Capture the cell that displays the provided text and extract its [x, y] central coordinate. 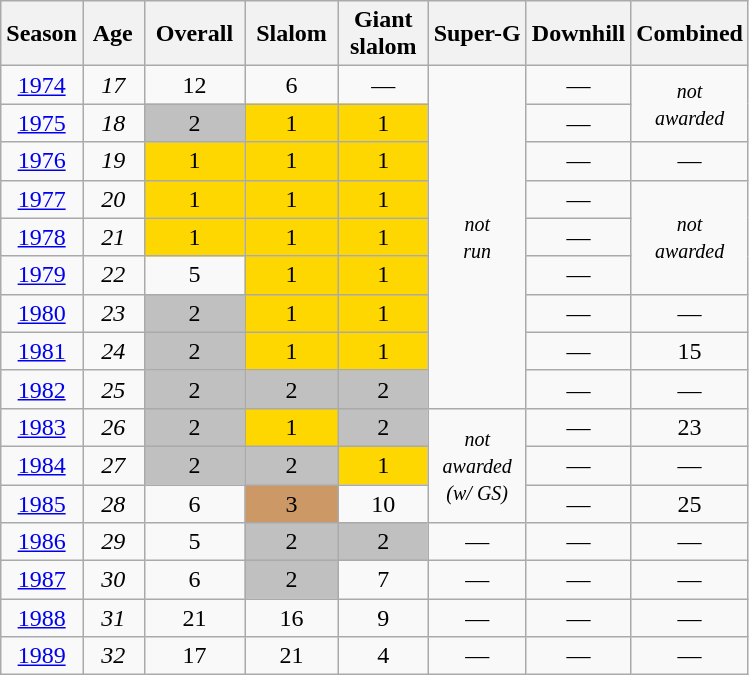
Age [113, 34]
Super-G [477, 34]
Overall [194, 34]
30 [113, 580]
28 [113, 503]
1977 [42, 199]
15 [690, 351]
1979 [42, 275]
Slalom [292, 34]
7 [383, 580]
9 [383, 618]
12 [194, 85]
24 [113, 351]
1975 [42, 123]
1976 [42, 161]
1987 [42, 580]
18 [113, 123]
16 [292, 618]
1989 [42, 656]
1983 [42, 427]
1978 [42, 237]
29 [113, 542]
32 [113, 656]
notrun [477, 238]
notawarded(w/ GS) [477, 465]
27 [113, 465]
10 [383, 503]
1980 [42, 313]
4 [383, 656]
1974 [42, 85]
Combined [690, 34]
1982 [42, 389]
Downhill [578, 34]
1981 [42, 351]
Giant slalom [383, 34]
1985 [42, 503]
20 [113, 199]
26 [113, 427]
1986 [42, 542]
19 [113, 161]
31 [113, 618]
Season [42, 34]
22 [113, 275]
1988 [42, 618]
3 [292, 503]
1984 [42, 465]
